Return the [x, y] coordinate for the center point of the cell that contains the specified text.  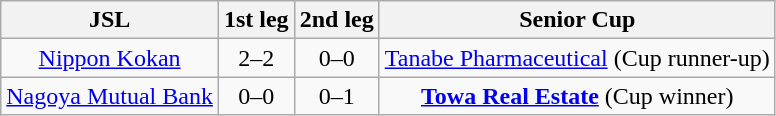
0–1 [336, 96]
Senior Cup [577, 20]
Nippon Kokan [110, 58]
2nd leg [336, 20]
1st leg [256, 20]
JSL [110, 20]
Towa Real Estate (Cup winner) [577, 96]
2–2 [256, 58]
Tanabe Pharmaceutical (Cup runner-up) [577, 58]
Nagoya Mutual Bank [110, 96]
